Pinpoint the cell where the given text exists, returning its (x, y) midpoint coordinate. 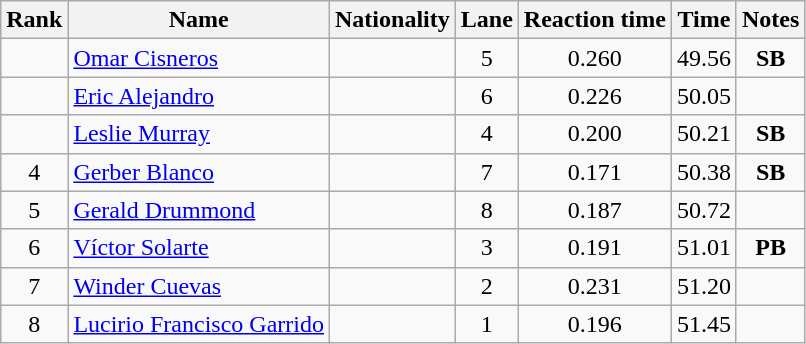
50.38 (704, 172)
Gerald Drummond (199, 210)
Name (199, 20)
0.187 (594, 210)
0.231 (594, 286)
Reaction time (594, 20)
0.260 (594, 58)
Víctor Solarte (199, 248)
50.21 (704, 134)
Gerber Blanco (199, 172)
51.20 (704, 286)
0.226 (594, 96)
0.196 (594, 324)
PB (770, 248)
51.45 (704, 324)
51.01 (704, 248)
49.56 (704, 58)
Rank (34, 20)
Leslie Murray (199, 134)
50.05 (704, 96)
Omar Cisneros (199, 58)
0.200 (594, 134)
50.72 (704, 210)
Eric Alejandro (199, 96)
Nationality (393, 20)
3 (486, 248)
2 (486, 286)
0.191 (594, 248)
0.171 (594, 172)
Lane (486, 20)
Notes (770, 20)
1 (486, 324)
Time (704, 20)
Lucirio Francisco Garrido (199, 324)
Winder Cuevas (199, 286)
